Provide the [X, Y] coordinate of the cell's center where the given text is located.  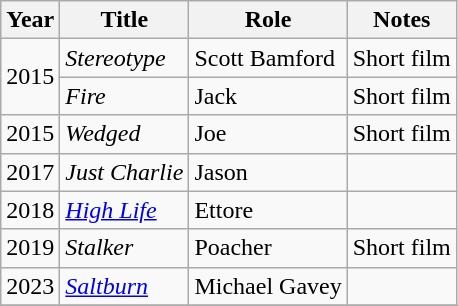
Saltburn [124, 286]
Fire [124, 96]
Jason [268, 172]
2018 [30, 210]
Stalker [124, 248]
Poacher [268, 248]
High Life [124, 210]
Notes [402, 20]
Year [30, 20]
Title [124, 20]
Wedged [124, 134]
Michael Gavey [268, 286]
Jack [268, 96]
Just Charlie [124, 172]
Role [268, 20]
2023 [30, 286]
Stereotype [124, 58]
2019 [30, 248]
Scott Bamford [268, 58]
Joe [268, 134]
2017 [30, 172]
Ettore [268, 210]
